Determine the [x, y] coordinate at the center of the cell enclosing the given text.  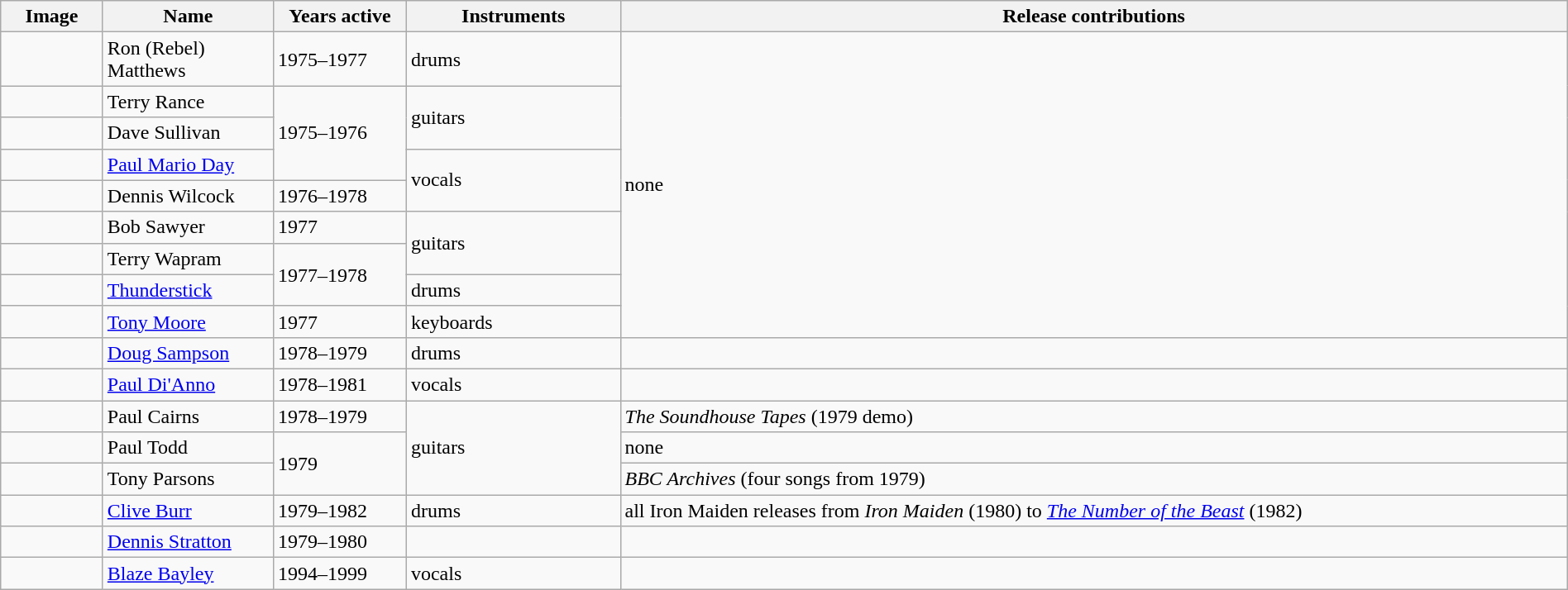
Ron (Rebel) Matthews [188, 59]
Name [188, 17]
Tony Moore [188, 321]
Doug Sampson [188, 353]
Blaze Bayley [188, 573]
Terry Wapram [188, 259]
Paul Todd [188, 448]
1979–1980 [339, 542]
Release contributions [1093, 17]
Clive Burr [188, 511]
Dave Sullivan [188, 133]
Terry Rance [188, 102]
Years active [339, 17]
Tony Parsons [188, 479]
1994–1999 [339, 573]
The Soundhouse Tapes (1979 demo) [1093, 416]
Dennis Stratton [188, 542]
keyboards [513, 321]
1975–1976 [339, 133]
Paul Cairns [188, 416]
BBC Archives (four songs from 1979) [1093, 479]
1978–1981 [339, 384]
1977–1978 [339, 274]
Dennis Wilcock [188, 196]
1976–1978 [339, 196]
Image [52, 17]
1979–1982 [339, 511]
Instruments [513, 17]
Bob Sawyer [188, 227]
Thunderstick [188, 290]
Paul Mario Day [188, 164]
1975–1977 [339, 59]
1979 [339, 464]
all Iron Maiden releases from Iron Maiden (1980) to The Number of the Beast (1982) [1093, 511]
Paul Di'Anno [188, 384]
